Provide the [X, Y] coordinate of the cell's center where the given text is located.  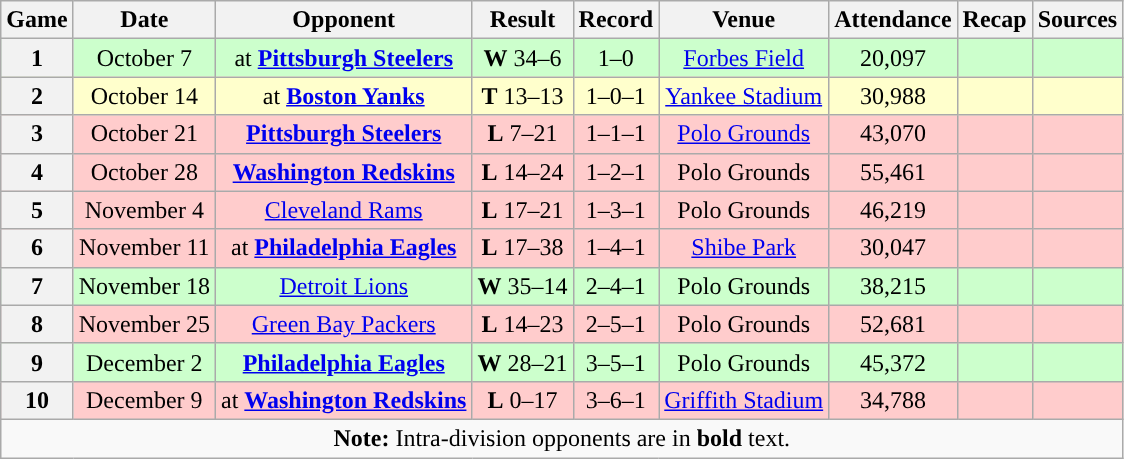
November 11 [144, 248]
30,047 [893, 248]
Sources [1078, 20]
46,219 [893, 210]
Forbes Field [744, 58]
10 [37, 400]
34,788 [893, 400]
8 [37, 324]
6 [37, 248]
1–2–1 [616, 172]
Opponent [343, 20]
4 [37, 172]
at Pittsburgh Steelers [343, 58]
L 7–21 [522, 134]
Detroit Lions [343, 286]
20,097 [893, 58]
2–5–1 [616, 324]
1–3–1 [616, 210]
December 9 [144, 400]
2 [37, 96]
Griffith Stadium [744, 400]
52,681 [893, 324]
Philadelphia Eagles [343, 362]
Note: Intra-division opponents are in bold text. [562, 438]
Green Bay Packers [343, 324]
Yankee Stadium [744, 96]
November 25 [144, 324]
L 14–24 [522, 172]
Result [522, 20]
45,372 [893, 362]
Record [616, 20]
W 28–21 [522, 362]
L 14–23 [522, 324]
November 4 [144, 210]
November 18 [144, 286]
L 0–17 [522, 400]
at Boston Yanks [343, 96]
Game [37, 20]
30,988 [893, 96]
T 13–13 [522, 96]
5 [37, 210]
W 35–14 [522, 286]
43,070 [893, 134]
9 [37, 362]
Recap [994, 20]
Venue [744, 20]
W 34–6 [522, 58]
October 21 [144, 134]
Cleveland Rams [343, 210]
December 2 [144, 362]
1 [37, 58]
October 7 [144, 58]
L 17–21 [522, 210]
Date [144, 20]
55,461 [893, 172]
at Philadelphia Eagles [343, 248]
1–0–1 [616, 96]
L 17–38 [522, 248]
38,215 [893, 286]
Attendance [893, 20]
1–1–1 [616, 134]
1–4–1 [616, 248]
October 14 [144, 96]
3–5–1 [616, 362]
Washington Redskins [343, 172]
3 [37, 134]
3–6–1 [616, 400]
1–0 [616, 58]
2–4–1 [616, 286]
Pittsburgh Steelers [343, 134]
at Washington Redskins [343, 400]
7 [37, 286]
October 28 [144, 172]
Shibe Park [744, 248]
